Extract the (x, y) coordinate from the center of the cell holding the provided text.  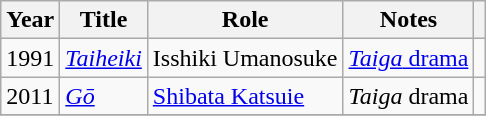
1991 (30, 58)
Role (245, 20)
Year (30, 20)
Taiheiki (104, 58)
Title (104, 20)
Shibata Katsuie (245, 96)
Notes (408, 20)
2011 (30, 96)
Isshiki Umanosuke (245, 58)
Gō (104, 96)
